Pinpoint the cell where the given text exists, returning its (x, y) midpoint coordinate. 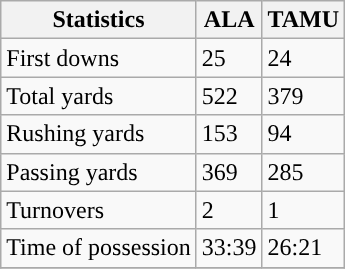
522 (229, 96)
First downs (99, 58)
Passing yards (99, 172)
24 (304, 58)
153 (229, 134)
TAMU (304, 20)
94 (304, 134)
ALA (229, 20)
369 (229, 172)
33:39 (229, 248)
25 (229, 58)
Total yards (99, 96)
2 (229, 210)
379 (304, 96)
Rushing yards (99, 134)
Statistics (99, 20)
26:21 (304, 248)
Turnovers (99, 210)
Time of possession (99, 248)
285 (304, 172)
1 (304, 210)
